Locate the cell with the specified text and output its (X, Y) center coordinate. 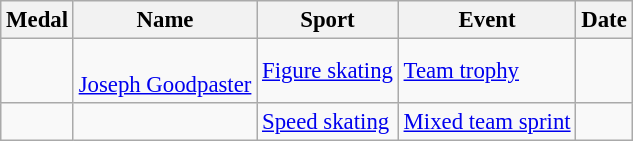
Team trophy (487, 72)
Medal (38, 20)
Mixed team sprint (487, 122)
Speed skating (328, 122)
Event (487, 20)
Name (164, 20)
Figure skating (328, 72)
Sport (328, 20)
Joseph Goodpaster (164, 72)
Date (604, 20)
